From the cell containing the given text, extract its center point as [X, Y] coordinate. 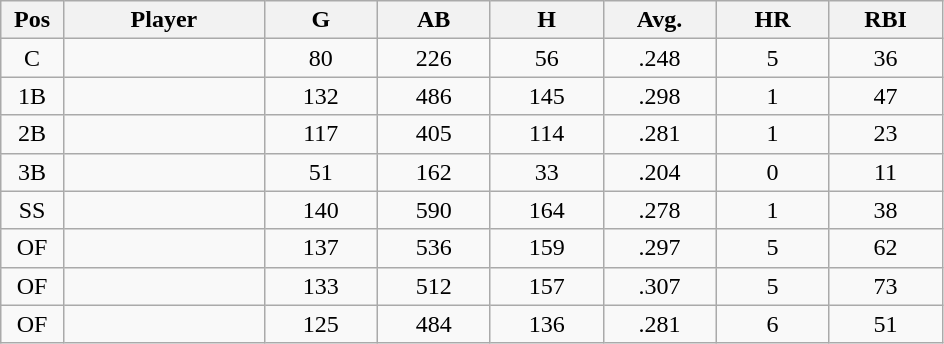
56 [546, 58]
405 [434, 134]
11 [886, 172]
145 [546, 96]
.307 [660, 286]
157 [546, 286]
133 [320, 286]
80 [320, 58]
6 [772, 324]
Pos [32, 20]
536 [434, 248]
140 [320, 210]
36 [886, 58]
132 [320, 96]
3B [32, 172]
33 [546, 172]
512 [434, 286]
62 [886, 248]
SS [32, 210]
164 [546, 210]
159 [546, 248]
Avg. [660, 20]
38 [886, 210]
.298 [660, 96]
162 [434, 172]
125 [320, 324]
.297 [660, 248]
47 [886, 96]
Player [164, 20]
.204 [660, 172]
H [546, 20]
2B [32, 134]
HR [772, 20]
137 [320, 248]
1B [32, 96]
136 [546, 324]
.248 [660, 58]
G [320, 20]
486 [434, 96]
23 [886, 134]
.278 [660, 210]
73 [886, 286]
117 [320, 134]
C [32, 58]
AB [434, 20]
114 [546, 134]
RBI [886, 20]
484 [434, 324]
226 [434, 58]
0 [772, 172]
590 [434, 210]
